For the text-containing cell, return its midpoint in [X, Y] coordinate format. 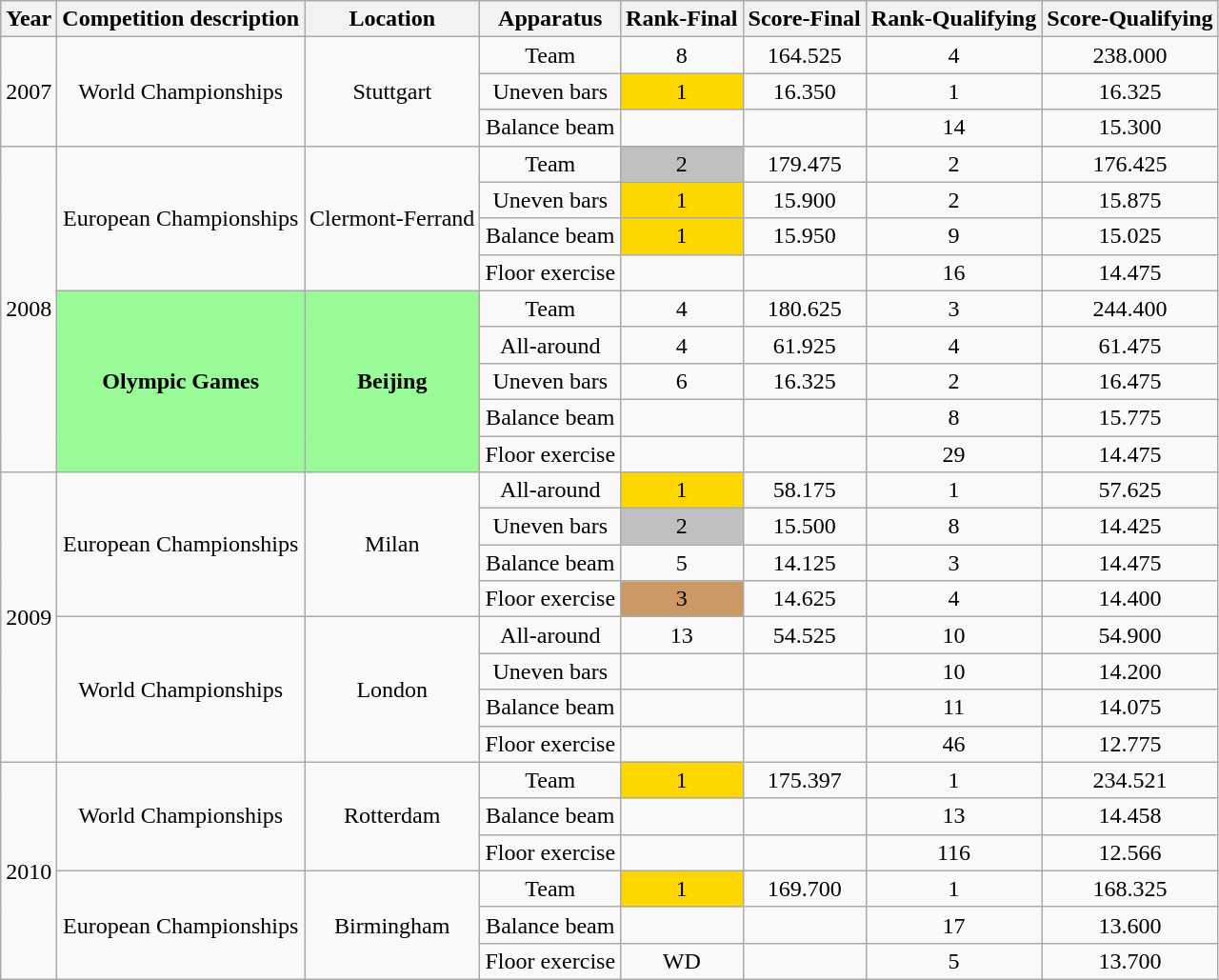
16.350 [804, 91]
2008 [29, 309]
16.475 [1129, 381]
238.000 [1129, 55]
176.425 [1129, 164]
16 [953, 272]
58.175 [804, 490]
15.775 [1129, 417]
Score-Final [804, 19]
14.458 [1129, 816]
Rank-Qualifying [953, 19]
Competition description [181, 19]
Apparatus [550, 19]
14.075 [1129, 708]
2009 [29, 617]
54.900 [1129, 635]
46 [953, 744]
180.625 [804, 309]
14.400 [1129, 599]
12.775 [1129, 744]
11 [953, 708]
London [392, 690]
13.600 [1129, 925]
15.500 [804, 527]
57.625 [1129, 490]
164.525 [804, 55]
Rotterdam [392, 816]
14.625 [804, 599]
61.925 [804, 345]
17 [953, 925]
Milan [392, 545]
Location [392, 19]
14.200 [1129, 671]
Year [29, 19]
Score-Qualifying [1129, 19]
15.900 [804, 200]
54.525 [804, 635]
15.025 [1129, 236]
2010 [29, 870]
15.875 [1129, 200]
175.397 [804, 780]
Beijing [392, 381]
12.566 [1129, 852]
14 [953, 128]
2007 [29, 91]
Clermont-Ferrand [392, 218]
15.300 [1129, 128]
61.475 [1129, 345]
Rank-Final [682, 19]
WD [682, 961]
9 [953, 236]
116 [953, 852]
29 [953, 454]
13.700 [1129, 961]
15.950 [804, 236]
Birmingham [392, 925]
244.400 [1129, 309]
234.521 [1129, 780]
179.475 [804, 164]
168.325 [1129, 889]
Stuttgart [392, 91]
169.700 [804, 889]
6 [682, 381]
14.425 [1129, 527]
14.125 [804, 563]
Olympic Games [181, 381]
